Determine the [x, y] coordinate at the center of the cell enclosing the given text.  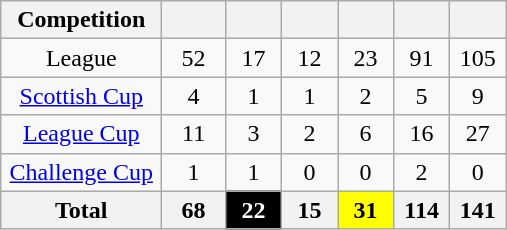
3 [253, 134]
91 [422, 58]
105 [478, 58]
League Cup [82, 134]
15 [309, 210]
114 [422, 210]
Competition [82, 20]
Challenge Cup [82, 172]
Scottish Cup [82, 96]
League [82, 58]
16 [422, 134]
17 [253, 58]
11 [194, 134]
9 [478, 96]
5 [422, 96]
22 [253, 210]
Total [82, 210]
141 [478, 210]
68 [194, 210]
27 [478, 134]
52 [194, 58]
31 [366, 210]
23 [366, 58]
12 [309, 58]
6 [366, 134]
4 [194, 96]
